Pinpoint the cell where the given text exists, returning its (X, Y) midpoint coordinate. 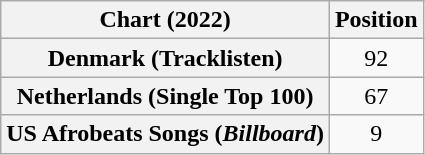
9 (376, 134)
Position (376, 20)
92 (376, 58)
US Afrobeats Songs (Billboard) (166, 134)
Chart (2022) (166, 20)
Netherlands (Single Top 100) (166, 96)
67 (376, 96)
Denmark (Tracklisten) (166, 58)
